For the text-containing cell, return its midpoint in (X, Y) coordinate format. 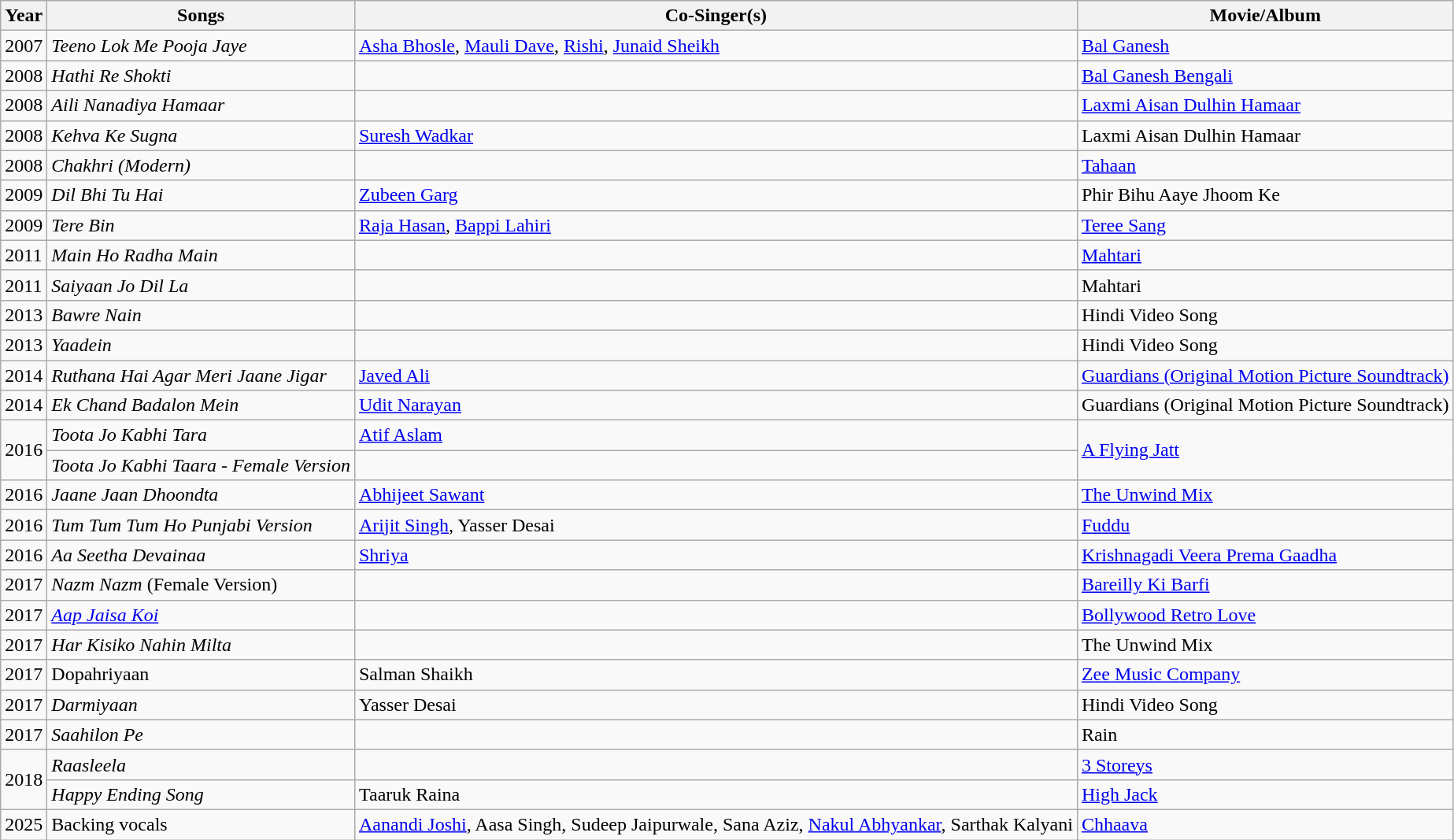
Ek Chand Badalon Mein (202, 405)
2025 (24, 824)
2007 (24, 46)
Aap Jaisa Koi (202, 615)
Krishnagadi Veera Prema Gaadha (1265, 555)
Phir Bihu Aaye Jhoom Ke (1265, 195)
Saahilon Pe (202, 735)
Atif Aslam (716, 435)
Aa Seetha Devainaa (202, 555)
Abhijeet Sawant (716, 495)
Backing vocals (202, 824)
Har Kisiko Nahin Milta (202, 645)
A Flying Jatt (1265, 450)
Toota Jo Kabhi Tara (202, 435)
Movie/Album (1265, 16)
Year (24, 16)
Arijit Singh, Yasser Desai (716, 525)
Chakhri (Modern) (202, 165)
Songs (202, 16)
Bal Ganesh (1265, 46)
Darmiyaan (202, 705)
Teree Sang (1265, 225)
Ruthana Hai Agar Meri Jaane Jigar (202, 376)
Happy Ending Song (202, 794)
2018 (24, 779)
High Jack (1265, 794)
Tum Tum Tum Ho Punjabi Version (202, 525)
Shriya (716, 555)
Raja Hasan, Bappi Lahiri (716, 225)
Suresh Wadkar (716, 135)
Toota Jo Kabhi Taara - Female Version (202, 465)
Bawre Nain (202, 315)
Rain (1265, 735)
Salman Shaikh (716, 675)
Bollywood Retro Love (1265, 615)
Chhaava (1265, 824)
Hathi Re Shokti (202, 76)
Main Ho Radha Main (202, 255)
Fuddu (1265, 525)
Javed Ali (716, 376)
Aili Nanadiya Hamaar (202, 105)
Co-Singer(s) (716, 16)
Teeno Lok Me Pooja Jaye (202, 46)
Asha Bhosle, Mauli Dave, Rishi, Junaid Sheikh (716, 46)
Zee Music Company (1265, 675)
Zubeen Garg (716, 195)
Yaadein (202, 345)
Udit Narayan (716, 405)
Yasser Desai (716, 705)
Saiyaan Jo Dil La (202, 285)
Dopahriyaan (202, 675)
Taaruk Raina (716, 794)
3 Storeys (1265, 764)
Tere Bin (202, 225)
Tahaan (1265, 165)
Bareilly Ki Barfi (1265, 585)
Dil Bhi Tu Hai (202, 195)
Kehva Ke Sugna (202, 135)
Jaane Jaan Dhoondta (202, 495)
Nazm Nazm (Female Version) (202, 585)
Aanandi Joshi, Aasa Singh, Sudeep Jaipurwale, Sana Aziz, Nakul Abhyankar, Sarthak Kalyani (716, 824)
Bal Ganesh Bengali (1265, 76)
Raasleela (202, 764)
